Search for the cell housing the specified text and yield its [x, y] center coordinate. 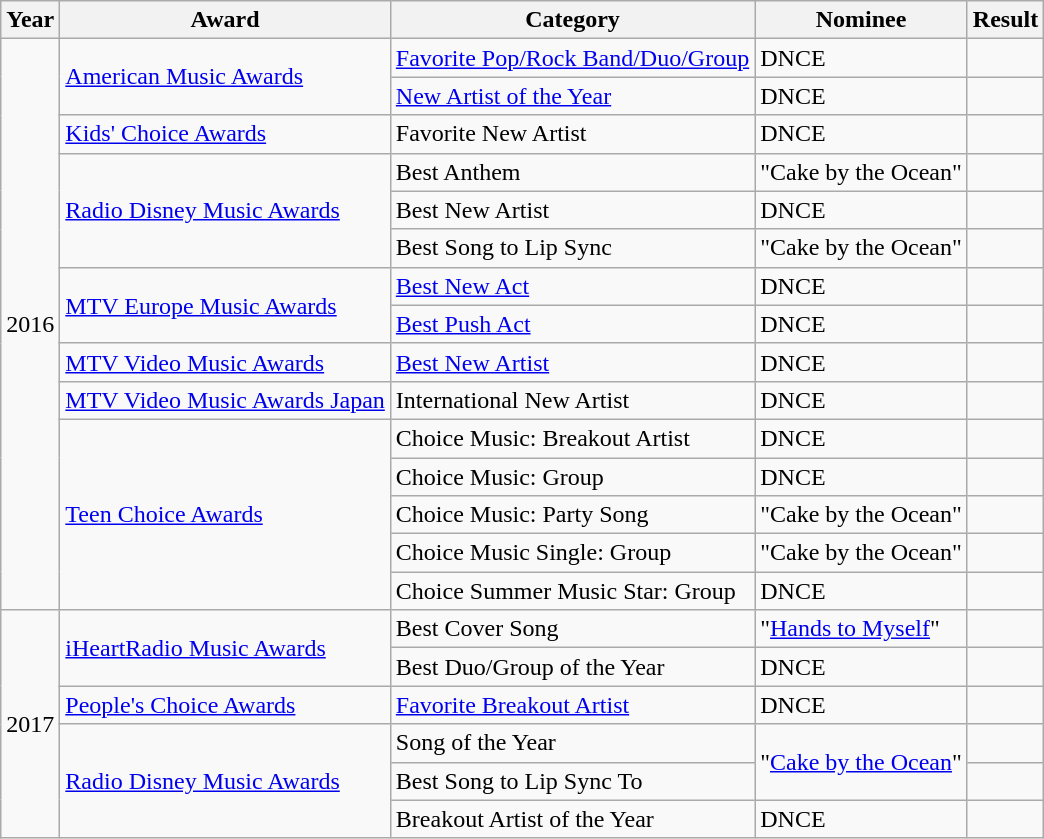
American Music Awards [226, 77]
Best Cover Song [572, 629]
New Artist of the Year [572, 96]
iHeartRadio Music Awards [226, 648]
People's Choice Awards [226, 705]
Choice Summer Music Star: Group [572, 591]
Nominee [862, 20]
Best Song to Lip Sync [572, 248]
Best New Act [572, 286]
Category [572, 20]
Best Anthem [572, 172]
Result [1005, 20]
Best Song to Lip Sync To [572, 781]
Year [30, 20]
Choice Music Single: Group [572, 553]
International New Artist [572, 400]
MTV Europe Music Awards [226, 305]
MTV Video Music Awards Japan [226, 400]
Kids' Choice Awards [226, 134]
Breakout Artist of the Year [572, 819]
Award [226, 20]
Favorite New Artist [572, 134]
Best Duo/Group of the Year [572, 667]
"Hands to Myself" [862, 629]
Teen Choice Awards [226, 514]
Best Push Act [572, 324]
MTV Video Music Awards [226, 362]
Choice Music: Group [572, 477]
2016 [30, 324]
Song of the Year [572, 743]
2017 [30, 724]
Favorite Pop/Rock Band/Duo/Group [572, 58]
Choice Music: Party Song [572, 515]
Choice Music: Breakout Artist [572, 438]
Favorite Breakout Artist [572, 705]
